Output the [x, y] coordinate of the center of the cell containing the given text.  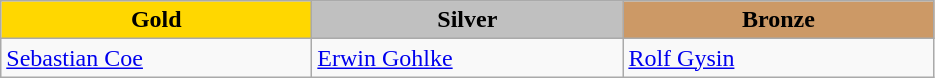
Erwin Gohlke [468, 58]
Rolf Gysin [778, 58]
Silver [468, 20]
Sebastian Coe [156, 58]
Gold [156, 20]
Bronze [778, 20]
